For the text-containing cell, return its midpoint in [x, y] coordinate format. 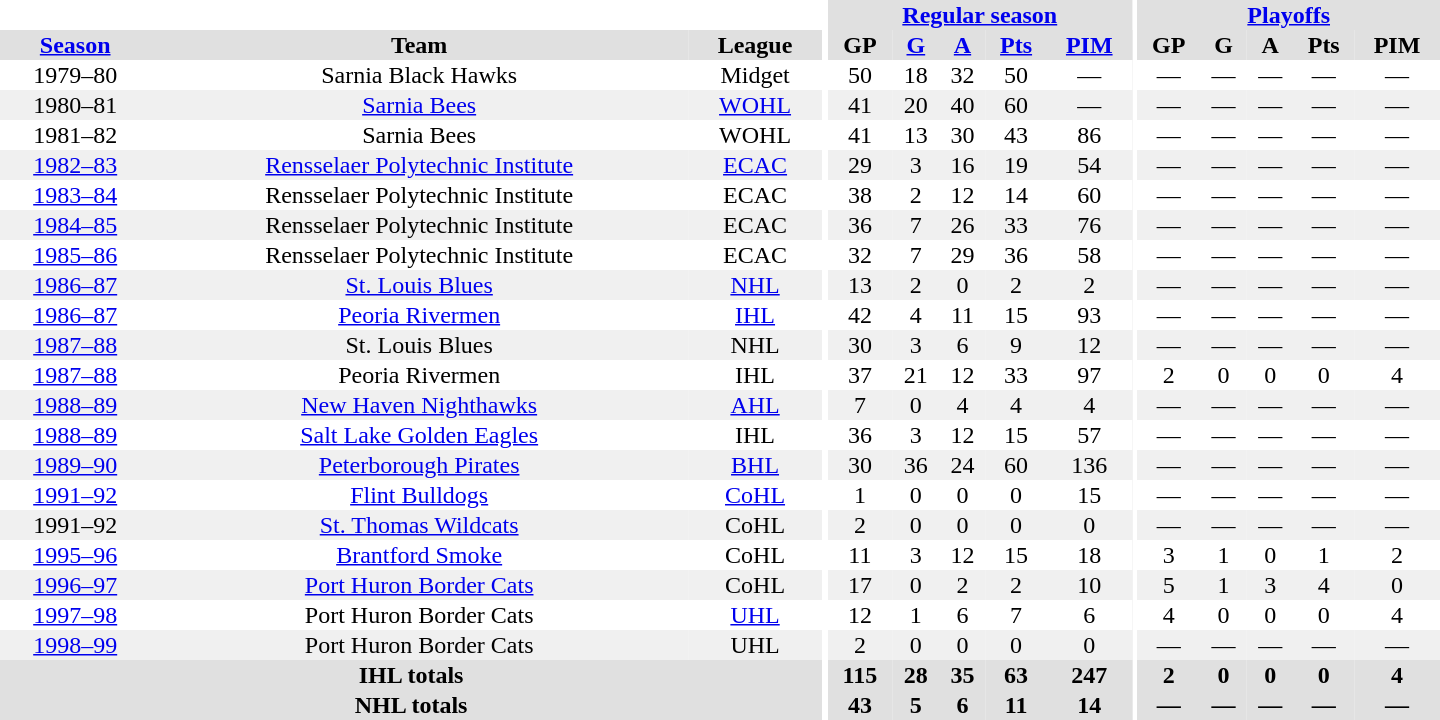
Playoffs [1288, 15]
1982–83 [75, 165]
1985–86 [75, 255]
9 [1016, 345]
1998–99 [75, 645]
10 [1089, 585]
97 [1089, 375]
17 [860, 585]
1984–85 [75, 225]
New Haven Nighthawks [419, 405]
57 [1089, 435]
Team [419, 45]
58 [1089, 255]
BHL [755, 465]
54 [1089, 165]
Brantford Smoke [419, 555]
38 [860, 195]
1997–98 [75, 615]
1995–96 [75, 555]
42 [860, 315]
St. Thomas Wildcats [419, 525]
20 [916, 105]
136 [1089, 465]
IHL totals [411, 675]
21 [916, 375]
115 [860, 675]
League [755, 45]
NHL totals [411, 705]
76 [1089, 225]
1980–81 [75, 105]
1981–82 [75, 135]
AHL [755, 405]
Season [75, 45]
1979–80 [75, 75]
28 [916, 675]
19 [1016, 165]
35 [962, 675]
Peterborough Pirates [419, 465]
1989–90 [75, 465]
Flint Bulldogs [419, 495]
1983–84 [75, 195]
Midget [755, 75]
40 [962, 105]
86 [1089, 135]
Sarnia Black Hawks [419, 75]
24 [962, 465]
1996–97 [75, 585]
Regular season [980, 15]
93 [1089, 315]
247 [1089, 675]
63 [1016, 675]
26 [962, 225]
37 [860, 375]
16 [962, 165]
Salt Lake Golden Eagles [419, 435]
